Return (X, Y) of the center of cell containing provided text 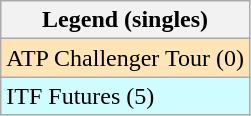
Legend (singles) (126, 20)
ATP Challenger Tour (0) (126, 58)
ITF Futures (5) (126, 96)
